Locate the cell with the specified text and output its [X, Y] center coordinate. 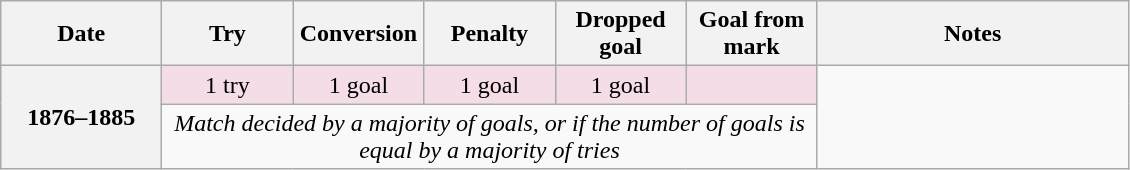
Try [228, 34]
Dropped goal [620, 34]
1876–1885 [82, 118]
1 try [228, 85]
Date [82, 34]
Match decided by a majority of goals, or if the number of goals is equal by a majority of tries [490, 136]
Goal from mark [752, 34]
Notes [972, 34]
Penalty [490, 34]
Conversion [358, 34]
